Output the (x, y) coordinate of the center of the cell containing the given text.  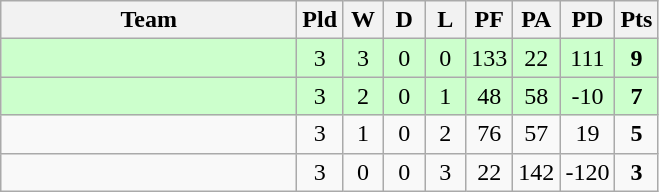
Pts (636, 20)
19 (588, 134)
9 (636, 58)
5 (636, 134)
L (446, 20)
111 (588, 58)
7 (636, 96)
-10 (588, 96)
Team (149, 20)
W (364, 20)
48 (490, 96)
142 (536, 172)
PD (588, 20)
133 (490, 58)
-120 (588, 172)
76 (490, 134)
PF (490, 20)
D (404, 20)
58 (536, 96)
PA (536, 20)
Pld (320, 20)
57 (536, 134)
